Determine the [x, y] coordinate at the center of the cell enclosing the given text.  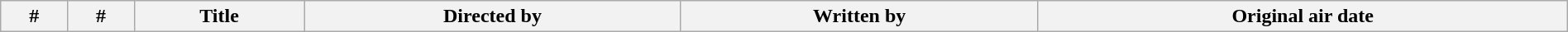
Written by [859, 16]
Directed by [493, 16]
Title [218, 16]
Original air date [1303, 16]
